Return the (x, y) coordinate for the center point of the cell that contains the specified text.  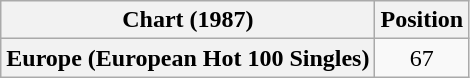
Europe (European Hot 100 Singles) (188, 58)
Position (422, 20)
Chart (1987) (188, 20)
67 (422, 58)
